Output the [x, y] coordinate of the center of the cell containing the given text.  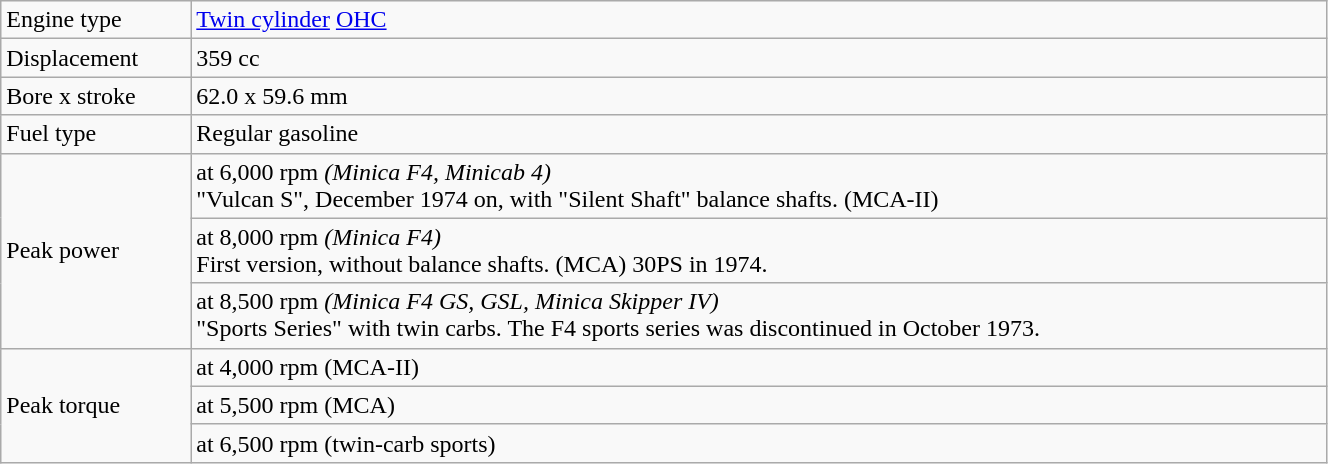
at 8,500 rpm (Minica F4 GS, GSL, Minica Skipper IV)"Sports Series" with twin carbs. The F4 sports series was discontinued in October 1973. [759, 316]
Fuel type [96, 134]
Peak power [96, 250]
62.0 x 59.6 mm [759, 96]
Engine type [96, 20]
at 8,000 rpm (Minica F4)First version, without balance shafts. (MCA) 30PS in 1974. [759, 250]
at 4,000 rpm (MCA-II) [759, 367]
Peak torque [96, 405]
Bore x stroke [96, 96]
at 5,500 rpm (MCA) [759, 405]
Regular gasoline [759, 134]
at 6,500 rpm (twin-carb sports) [759, 443]
Twin cylinder OHC [759, 20]
359 cc [759, 58]
Displacement [96, 58]
at 6,000 rpm (Minica F4, Minicab 4)"Vulcan S", December 1974 on, with "Silent Shaft" balance shafts. (MCA-II) [759, 186]
